Pinpoint the cell where the given text exists, returning its [x, y] midpoint coordinate. 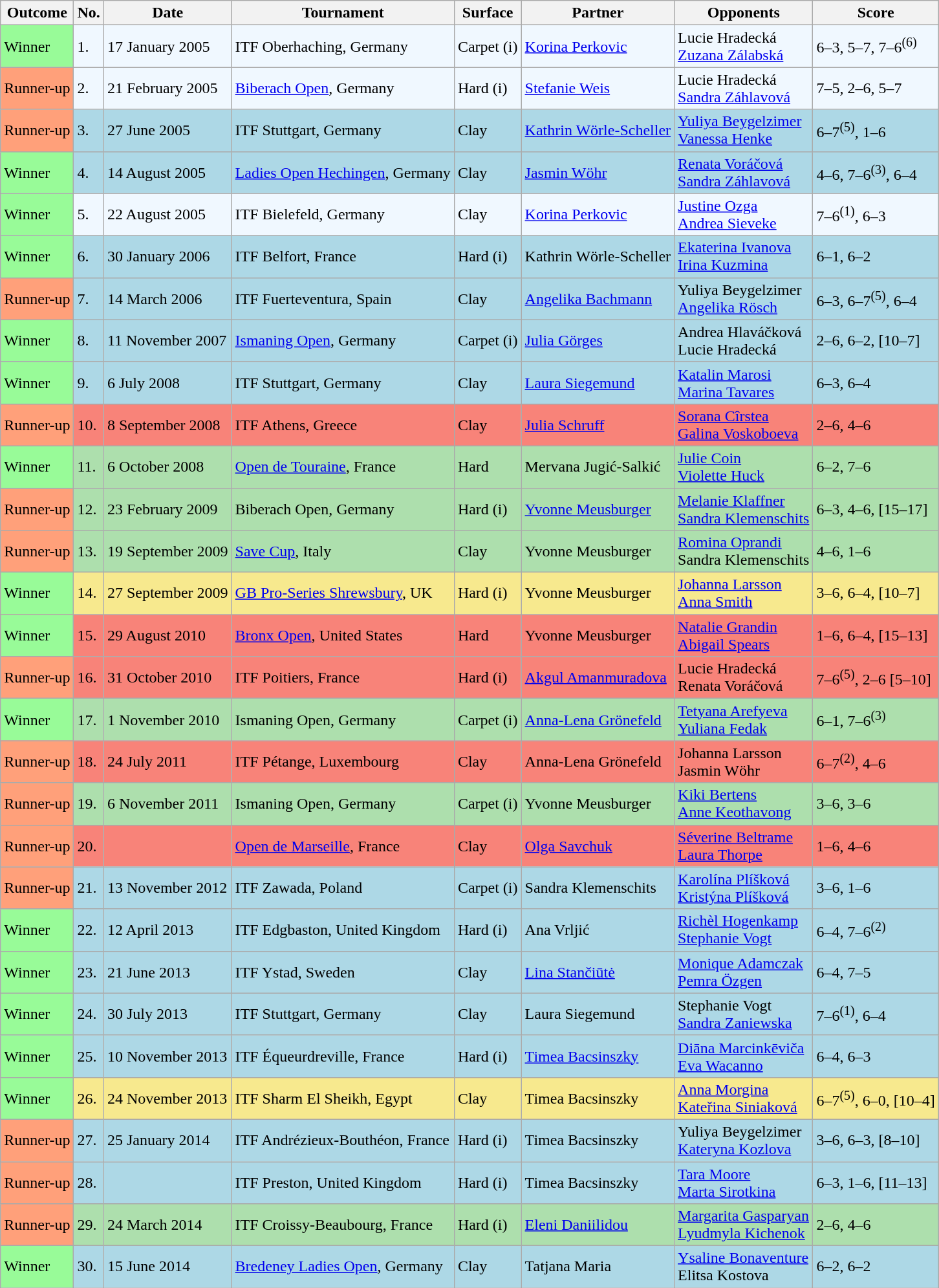
28. [89, 1183]
9. [89, 383]
2. [89, 88]
27 September 2009 [167, 594]
Tournament [343, 13]
Sorana Cîrstea Galina Voskoboeva [744, 424]
Katalin Marosi Marina Tavares [744, 383]
24. [89, 1014]
18. [89, 762]
ITF Belfort, France [343, 256]
7–6(1), 6–3 [876, 215]
Stefanie Weis [598, 88]
Open de Marseille, France [343, 846]
Yuliya Beygelzimer Angelika Rösch [744, 299]
ITF Zawada, Poland [343, 888]
6 July 2008 [167, 383]
14 March 2006 [167, 299]
ITF Équeurdreville, France [343, 1056]
6–3, 6–4 [876, 383]
15. [89, 635]
Bredeney Ladies Open, Germany [343, 1267]
Diāna Marcinkēviča Eva Wacanno [744, 1056]
Angelika Bachmann [598, 299]
1–6, 6–4, [15–13] [876, 635]
Romina Oprandi Sandra Klemenschits [744, 551]
Mervana Jugić-Salkić [598, 467]
15 June 2014 [167, 1267]
7. [89, 299]
6–4, 7–5 [876, 972]
19. [89, 803]
8 September 2008 [167, 424]
Akgul Amanmuradova [598, 678]
30 July 2013 [167, 1014]
Julia Görges [598, 340]
13. [89, 551]
6–3, 5–7, 7–6(6) [876, 47]
6 October 2008 [167, 467]
ITF Athens, Greece [343, 424]
Tetyana Arefyeva Yuliana Fedak [744, 719]
30. [89, 1267]
20. [89, 846]
24 March 2014 [167, 1225]
24 July 2011 [167, 762]
27 June 2005 [167, 131]
Margarita Gasparyan Lyudmyla Kichenok [744, 1225]
ITF Andrézieux-Bouthéon, France [343, 1140]
4–6, 7–6(3), 6–4 [876, 172]
6–3, 1–6, [11–13] [876, 1183]
23. [89, 972]
Julie Coin Violette Huck [744, 467]
No. [89, 13]
11. [89, 467]
Anna Morgina Kateřina Siniaková [744, 1098]
14 August 2005 [167, 172]
6–3, 6–7(5), 6–4 [876, 299]
Tatjana Maria [598, 1267]
14. [89, 594]
29 August 2010 [167, 635]
Partner [598, 13]
6–1, 7–6(3) [876, 719]
Olga Savchuk [598, 846]
Andrea Hlaváčková Lucie Hradecká [744, 340]
11 November 2007 [167, 340]
4–6, 1–6 [876, 551]
25 January 2014 [167, 1140]
Save Cup, Italy [343, 551]
12. [89, 508]
17 January 2005 [167, 47]
Yuliya Beygelzimer Vanessa Henke [744, 131]
Melanie Klaffner Sandra Klemenschits [744, 508]
Lina Stančiūtė [598, 972]
3–6, 6–4, [10–7] [876, 594]
Monique Adamczak Pemra Özgen [744, 972]
22. [89, 930]
1 November 2010 [167, 719]
12 April 2013 [167, 930]
24 November 2013 [167, 1098]
Kiki Bertens Anne Keothavong [744, 803]
Surface [488, 13]
Lucie Hradecká Renata Voráčová [744, 678]
ITF Poitiers, France [343, 678]
1–6, 4–6 [876, 846]
Richèl Hogenkamp Stephanie Vogt [744, 930]
Date [167, 13]
Ladies Open Hechingen, Germany [343, 172]
Score [876, 13]
Eleni Daniilidou [598, 1225]
3–6, 1–6 [876, 888]
6. [89, 256]
27. [89, 1140]
7–6(1), 6–4 [876, 1014]
Ysaline Bonaventure Elitsa Kostova [744, 1267]
ITF Edgbaston, United Kingdom [343, 930]
6–4, 7–6(2) [876, 930]
30 January 2006 [167, 256]
17. [89, 719]
Julia Schruff [598, 424]
ITF Oberhaching, Germany [343, 47]
Johanna Larsson Jasmin Wöhr [744, 762]
31 October 2010 [167, 678]
Ekaterina Ivanova Irina Kuzmina [744, 256]
3–6, 6–3, [8–10] [876, 1140]
5. [89, 215]
6–3, 4–6, [15–17] [876, 508]
6–2, 7–6 [876, 467]
3. [89, 131]
10 November 2013 [167, 1056]
Natalie Grandin Abigail Spears [744, 635]
Bronx Open, United States [343, 635]
6 November 2011 [167, 803]
29. [89, 1225]
7–6(5), 2–6 [5–10] [876, 678]
Opponents [744, 13]
3–6, 3–6 [876, 803]
21 June 2013 [167, 972]
8. [89, 340]
ITF Croissy-Beaubourg, France [343, 1225]
6–7(5), 6–0, [10–4] [876, 1098]
Outcome [38, 13]
Stephanie Vogt Sandra Zaniewska [744, 1014]
ITF Pétange, Luxembourg [343, 762]
Sandra Klemenschits [598, 888]
4. [89, 172]
Séverine Beltrame Laura Thorpe [744, 846]
21 February 2005 [167, 88]
Johanna Larsson Anna Smith [744, 594]
21. [89, 888]
6–7(5), 1–6 [876, 131]
10. [89, 424]
Lucie Hradecká Sandra Záhlavová [744, 88]
Ana Vrljić [598, 930]
Tara Moore Marta Sirotkina [744, 1183]
GB Pro-Series Shrewsbury, UK [343, 594]
6–2, 6–2 [876, 1267]
22 August 2005 [167, 215]
26. [89, 1098]
Lucie Hradecká Zuzana Zálabská [744, 47]
Justine Ozga Andrea Sieveke [744, 215]
ITF Ystad, Sweden [343, 972]
ITF Sharm El Sheikh, Egypt [343, 1098]
7–5, 2–6, 5–7 [876, 88]
Yuliya Beygelzimer Kateryna Kozlova [744, 1140]
16. [89, 678]
6–7(2), 4–6 [876, 762]
Renata Voráčová Sandra Záhlavová [744, 172]
ITF Bielefeld, Germany [343, 215]
19 September 2009 [167, 551]
13 November 2012 [167, 888]
Karolína Plíšková Kristýna Plíšková [744, 888]
1. [89, 47]
ITF Preston, United Kingdom [343, 1183]
Jasmin Wöhr [598, 172]
23 February 2009 [167, 508]
Open de Touraine, France [343, 467]
6–4, 6–3 [876, 1056]
6–1, 6–2 [876, 256]
ITF Fuerteventura, Spain [343, 299]
2–6, 6–2, [10–7] [876, 340]
25. [89, 1056]
